Extract the (x, y) coordinate from the center of the cell holding the provided text.  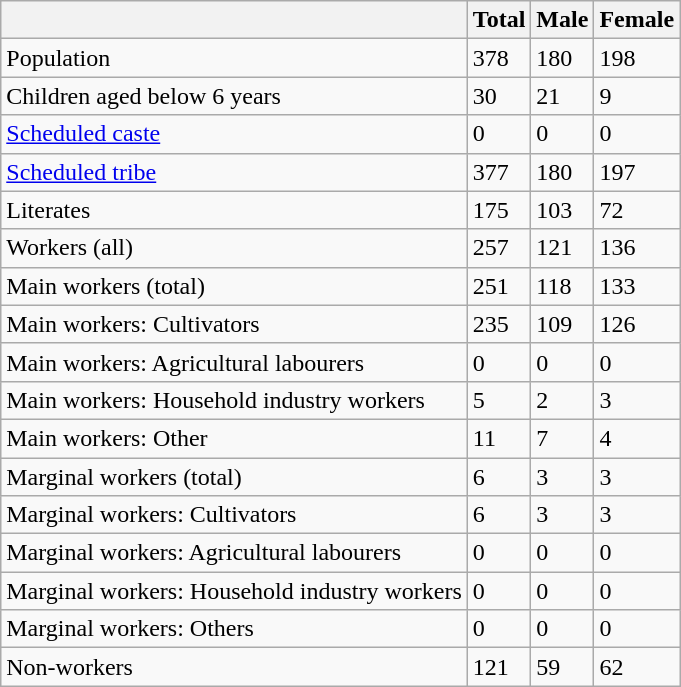
Total (499, 20)
21 (562, 96)
251 (499, 286)
Workers (all) (234, 248)
198 (637, 58)
Marginal workers: Cultivators (234, 515)
175 (499, 210)
Main workers: Household industry workers (234, 400)
126 (637, 324)
257 (499, 248)
Scheduled tribe (234, 172)
Children aged below 6 years (234, 96)
Male (562, 20)
Main workers (total) (234, 286)
378 (499, 58)
30 (499, 96)
136 (637, 248)
Literates (234, 210)
Main workers: Agricultural labourers (234, 362)
Female (637, 20)
2 (562, 400)
235 (499, 324)
Non-workers (234, 667)
9 (637, 96)
11 (499, 438)
62 (637, 667)
Marginal workers (total) (234, 477)
59 (562, 667)
133 (637, 286)
377 (499, 172)
118 (562, 286)
109 (562, 324)
5 (499, 400)
Marginal workers: Agricultural labourers (234, 553)
72 (637, 210)
Main workers: Cultivators (234, 324)
197 (637, 172)
Marginal workers: Household industry workers (234, 591)
Scheduled caste (234, 134)
Population (234, 58)
Marginal workers: Others (234, 629)
4 (637, 438)
Main workers: Other (234, 438)
7 (562, 438)
103 (562, 210)
